Search for the cell housing the specified text and yield its [X, Y] center coordinate. 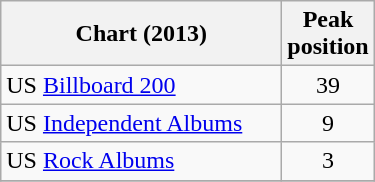
US Rock Albums [142, 161]
Peakposition [328, 34]
3 [328, 161]
US Independent Albums [142, 123]
9 [328, 123]
Chart (2013) [142, 34]
39 [328, 85]
US Billboard 200 [142, 85]
